Locate the cell with the specified text and output its (x, y) center coordinate. 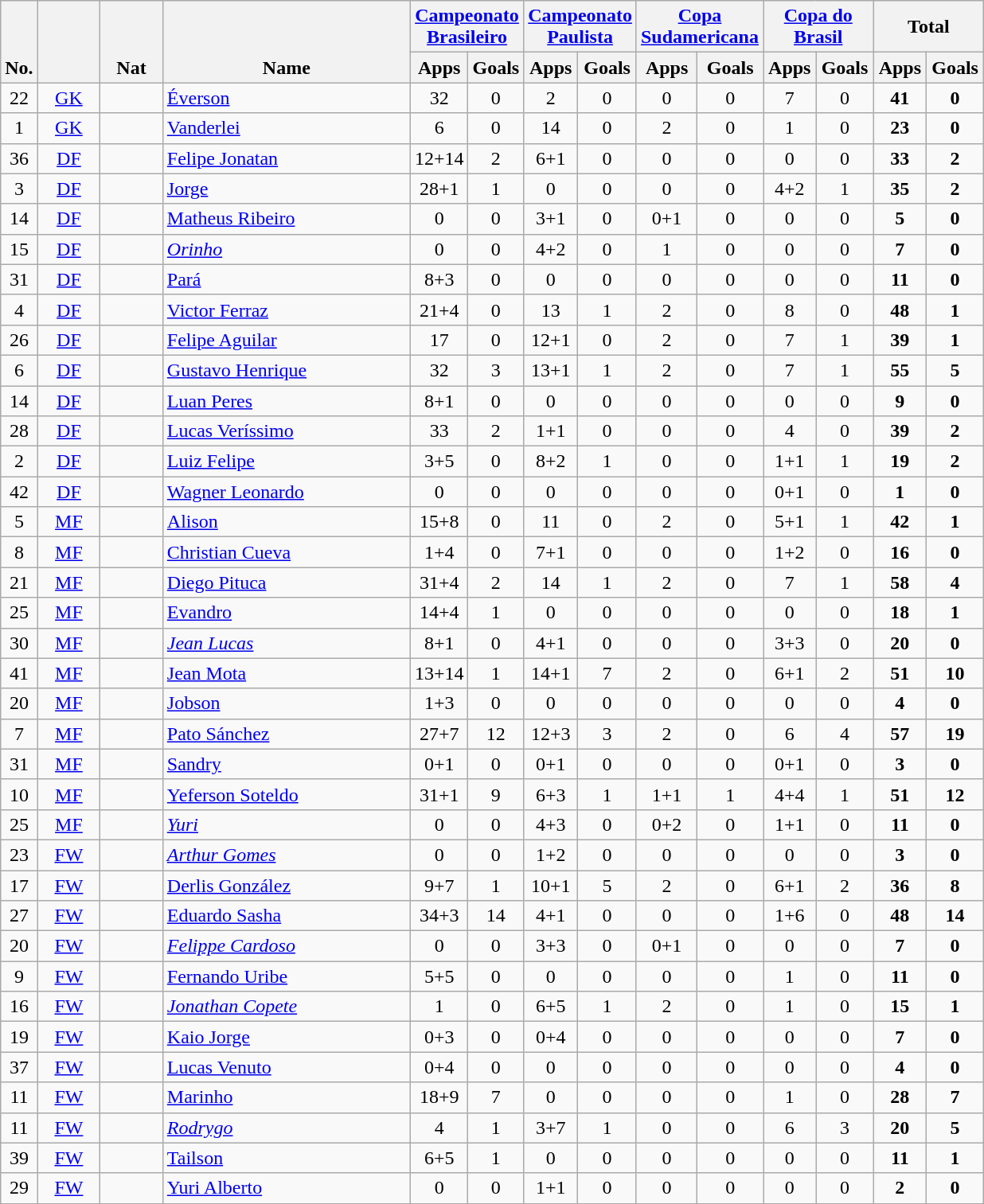
18 (900, 613)
Lucas Veríssimo (287, 431)
Yuri Alberto (287, 1188)
Eduardo Sasha (287, 916)
Diego Pituca (287, 583)
Vanderlei (287, 128)
Wagner Leonardo (287, 492)
55 (900, 370)
27 (19, 916)
Luiz Felipe (287, 462)
Felippe Cardoso (287, 946)
Orinho (287, 249)
Arthur Gomes (287, 855)
7+1 (551, 552)
Matheus Ribeiro (287, 219)
Lucas Venuto (287, 1067)
0+2 (666, 824)
Tailson (287, 1158)
5+1 (790, 522)
21 (19, 583)
Nat (132, 41)
Derlis González (287, 886)
34+3 (439, 916)
0+3 (439, 1037)
18+9 (439, 1097)
Total (928, 27)
31+1 (439, 794)
22 (19, 98)
10+1 (551, 886)
13+1 (551, 370)
12+3 (551, 734)
6+3 (551, 794)
Yeferson Soteldo (287, 794)
58 (900, 583)
Marinho (287, 1097)
Yuri (287, 824)
29 (19, 1188)
Pará (287, 279)
Luan Peres (287, 400)
Éverson (287, 98)
Christian Cueva (287, 552)
35 (900, 189)
Felipe Aguilar (287, 340)
4+4 (790, 794)
1+6 (790, 916)
Alison (287, 522)
14+1 (551, 673)
Name (287, 41)
Copa do Brasil (818, 27)
37 (19, 1067)
27+7 (439, 734)
21+4 (439, 310)
No. (19, 41)
12+14 (439, 158)
12+1 (551, 340)
Sandry (287, 764)
Pato Sánchez (287, 734)
Felipe Jonatan (287, 158)
30 (19, 643)
Jobson (287, 703)
57 (900, 734)
9+7 (439, 886)
28+1 (439, 189)
Jean Mota (287, 673)
4+3 (551, 824)
8+2 (551, 462)
5+5 (439, 976)
13+14 (439, 673)
Victor Ferraz (287, 310)
3+1 (551, 219)
1+4 (439, 552)
8+3 (439, 279)
1+3 (439, 703)
Jorge (287, 189)
Copa Sudamericana (699, 27)
14+4 (439, 613)
Kaio Jorge (287, 1037)
26 (19, 340)
13 (551, 310)
Evandro (287, 613)
Rodrygo (287, 1128)
Campeonato Paulista (580, 27)
31+4 (439, 583)
3+5 (439, 462)
Campeonato Brasileiro (467, 27)
Jonathan Copete (287, 1007)
15+8 (439, 522)
Jean Lucas (287, 643)
3+7 (551, 1128)
Fernando Uribe (287, 976)
Gustavo Henrique (287, 370)
